Find where the given text appears and provide that cell's center as (X, Y) coordinate. 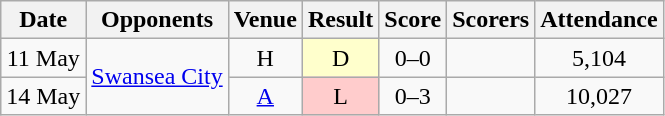
Venue (265, 20)
Date (44, 20)
Attendance (599, 20)
5,104 (599, 58)
0–3 (413, 96)
0–0 (413, 58)
L (340, 96)
Opponents (157, 20)
Result (340, 20)
D (340, 58)
14 May (44, 96)
Score (413, 20)
10,027 (599, 96)
Scorers (491, 20)
A (265, 96)
Swansea City (157, 77)
H (265, 58)
11 May (44, 58)
